Capture the cell that displays the provided text and extract its (x, y) central coordinate. 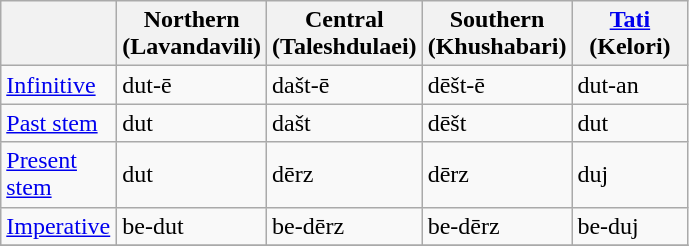
Northern (Lavandavili) (192, 34)
dašt (345, 123)
dut-an (630, 85)
Southern (Khushabari) (497, 34)
Infinitive (59, 85)
Tati (Kelori) (630, 34)
Present stem (59, 174)
be-duj (630, 226)
dašt-ē (345, 85)
dut-ē (192, 85)
Imperative (59, 226)
dēšt (497, 123)
Central (Taleshdulaei) (345, 34)
Past stem (59, 123)
dēšt-ē (497, 85)
be-dut (192, 226)
duj (630, 174)
